Extract the (X, Y) coordinate from the center of the cell holding the provided text.  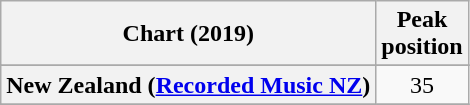
Chart (2019) (188, 34)
New Zealand (Recorded Music NZ) (188, 85)
35 (422, 85)
Peakposition (422, 34)
